Provide the (X, Y) coordinate of the cell's center where the given text is located.  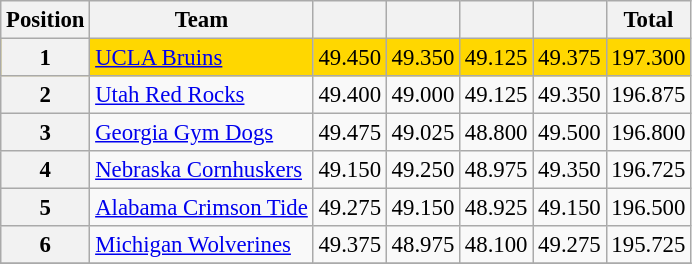
Nebraska Cornhuskers (202, 170)
UCLA Bruins (202, 58)
196.800 (648, 133)
49.000 (422, 95)
195.725 (648, 245)
49.250 (422, 170)
Alabama Crimson Tide (202, 208)
48.800 (496, 133)
Position (46, 20)
48.100 (496, 245)
49.400 (350, 95)
Total (648, 20)
5 (46, 208)
4 (46, 170)
49.025 (422, 133)
2 (46, 95)
Michigan Wolverines (202, 245)
1 (46, 58)
197.300 (648, 58)
48.925 (496, 208)
6 (46, 245)
49.450 (350, 58)
196.500 (648, 208)
49.475 (350, 133)
49.500 (570, 133)
Georgia Gym Dogs (202, 133)
Team (202, 20)
196.875 (648, 95)
3 (46, 133)
196.725 (648, 170)
Utah Red Rocks (202, 95)
